Identify which cell holds the provided text, then report its (X, Y) central coordinate. 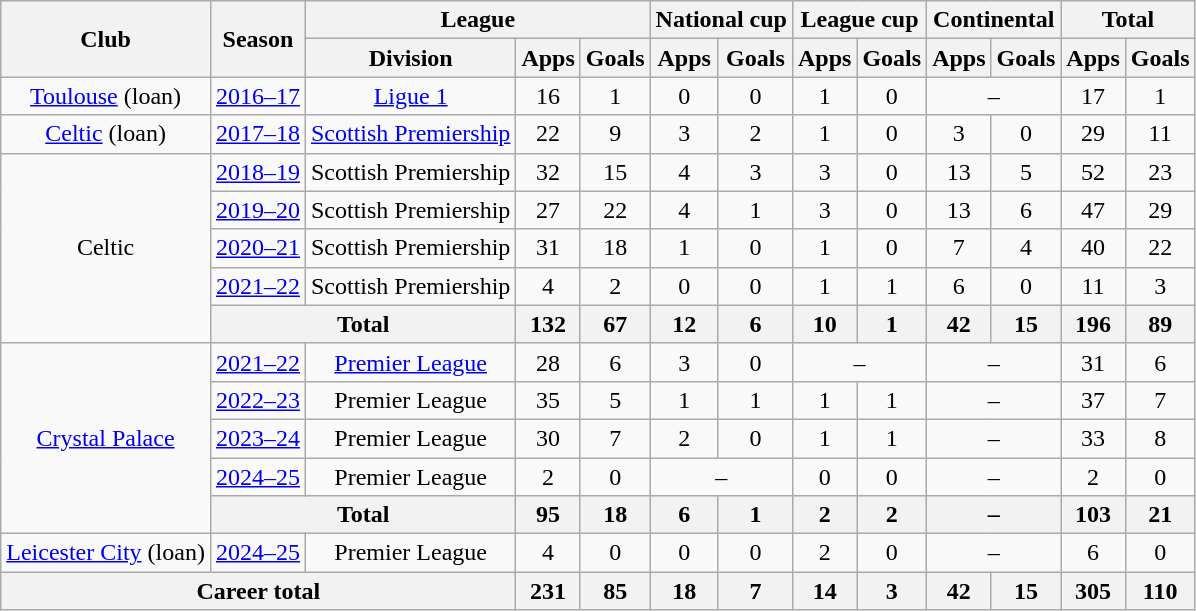
23 (1160, 172)
17 (1093, 96)
2019–20 (258, 210)
30 (548, 438)
Crystal Palace (106, 438)
132 (548, 324)
Ligue 1 (410, 96)
National cup (721, 20)
32 (548, 172)
33 (1093, 438)
305 (1093, 591)
League (478, 20)
2023–24 (258, 438)
8 (1160, 438)
12 (684, 324)
2020–21 (258, 248)
Season (258, 39)
28 (548, 362)
37 (1093, 400)
9 (615, 134)
67 (615, 324)
2022–23 (258, 400)
47 (1093, 210)
2017–18 (258, 134)
231 (548, 591)
Career total (258, 591)
89 (1160, 324)
2016–17 (258, 96)
Toulouse (loan) (106, 96)
Division (410, 58)
16 (548, 96)
Continental (994, 20)
52 (1093, 172)
14 (824, 591)
196 (1093, 324)
League cup (859, 20)
85 (615, 591)
35 (548, 400)
95 (548, 515)
Celtic (106, 248)
Club (106, 39)
27 (548, 210)
21 (1160, 515)
2018–19 (258, 172)
110 (1160, 591)
Celtic (loan) (106, 134)
103 (1093, 515)
40 (1093, 248)
10 (824, 324)
Leicester City (loan) (106, 553)
